Locate the cell with the specified text and output its [x, y] center coordinate. 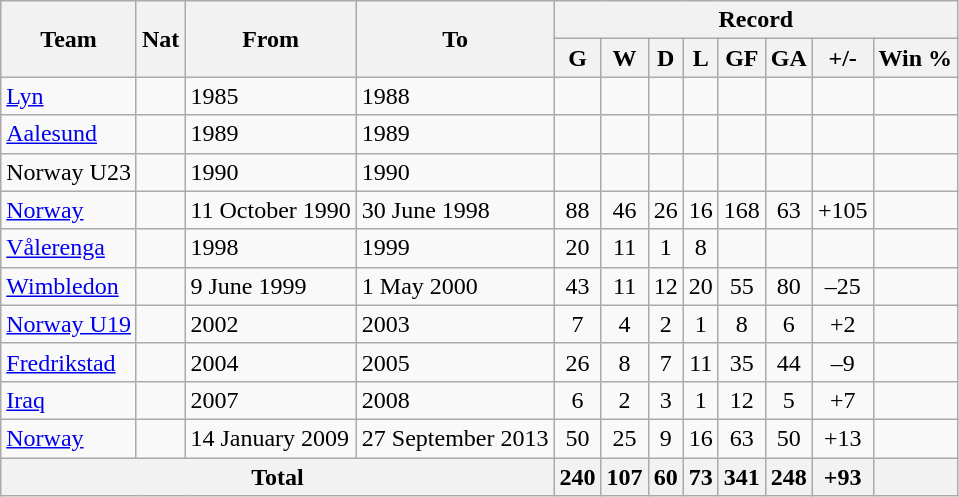
60 [666, 477]
73 [700, 477]
GF [742, 58]
1999 [455, 248]
+7 [842, 400]
1988 [455, 96]
35 [742, 362]
+13 [842, 438]
Iraq [69, 400]
Total [278, 477]
Team [69, 39]
2003 [455, 324]
Norway U23 [69, 172]
4 [624, 324]
L [700, 58]
G [578, 58]
80 [788, 286]
Aalesund [69, 134]
25 [624, 438]
44 [788, 362]
43 [578, 286]
2008 [455, 400]
88 [578, 210]
2002 [270, 324]
248 [788, 477]
Win % [916, 58]
55 [742, 286]
Fredrikstad [69, 362]
Norway U19 [69, 324]
1 May 2000 [455, 286]
D [666, 58]
107 [624, 477]
14 January 2009 [270, 438]
2004 [270, 362]
1985 [270, 96]
From [270, 39]
+93 [842, 477]
W [624, 58]
Wimbledon [69, 286]
2005 [455, 362]
Nat [160, 39]
27 September 2013 [455, 438]
5 [788, 400]
Record [756, 20]
3 [666, 400]
–9 [842, 362]
Lyn [69, 96]
+/- [842, 58]
341 [742, 477]
To [455, 39]
GA [788, 58]
+2 [842, 324]
Vålerenga [69, 248]
11 October 1990 [270, 210]
30 June 1998 [455, 210]
–25 [842, 286]
1998 [270, 248]
9 June 1999 [270, 286]
+105 [842, 210]
168 [742, 210]
46 [624, 210]
240 [578, 477]
2007 [270, 400]
9 [666, 438]
